Provide the (x, y) coordinate of the cell's center where the given text is located.  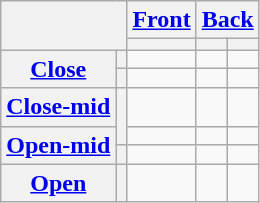
Open (58, 183)
Back (228, 20)
Close (58, 69)
Front (162, 20)
Open-mid (58, 145)
Close-mid (58, 107)
